From the cell containing the given text, extract its center point as (X, Y) coordinate. 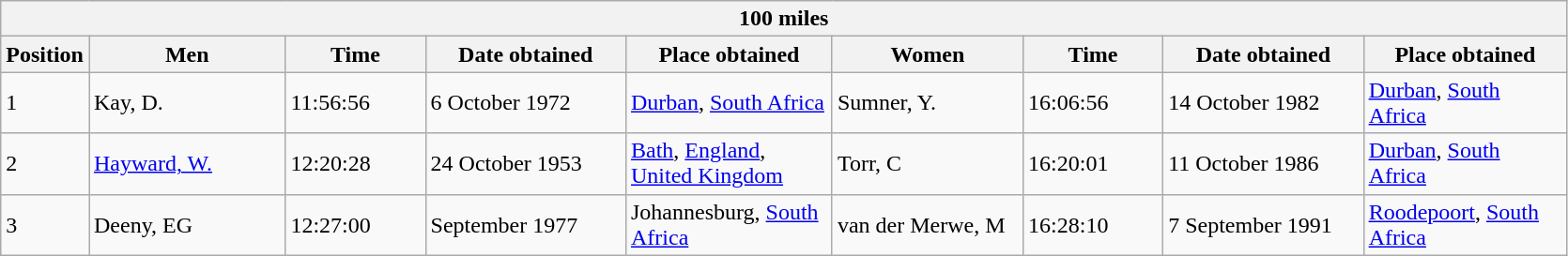
100 miles (784, 19)
14 October 1982 (1264, 103)
11:56:56 (355, 103)
1 (45, 103)
24 October 1953 (526, 163)
3 (45, 225)
Bath, England, United Kingdom (729, 163)
2 (45, 163)
11 October 1986 (1264, 163)
September 1977 (526, 225)
Torr, C (928, 163)
Roodepoort, South Africa (1465, 225)
Sumner, Y. (928, 103)
7 September 1991 (1264, 225)
Women (928, 54)
Kay, D. (186, 103)
16:06:56 (1093, 103)
van der Merwe, M (928, 225)
Johannesburg, South Africa (729, 225)
Hayward, W. (186, 163)
Men (186, 54)
Position (45, 54)
Deeny, EG (186, 225)
16:20:01 (1093, 163)
16:28:10 (1093, 225)
12:27:00 (355, 225)
6 October 1972 (526, 103)
12:20:28 (355, 163)
